Locate the cell with the specified text and output its [X, Y] center coordinate. 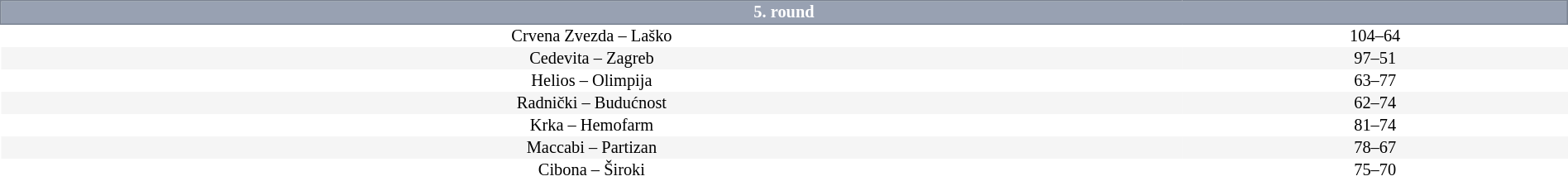
Cibona – Široki [592, 170]
Radnički – Budućnost [592, 102]
Helios – Olimpija [592, 81]
62–74 [1374, 102]
Cedevita – Zagreb [592, 58]
5. round [784, 12]
63–77 [1374, 81]
81–74 [1374, 126]
104–64 [1374, 36]
Maccabi – Partizan [592, 147]
75–70 [1374, 170]
Krka – Hemofarm [592, 126]
78–67 [1374, 147]
97–51 [1374, 58]
Crvena Zvezda – Laško [592, 36]
